Scan for the cell matching the given text and deliver its [x, y] coordinate at center. 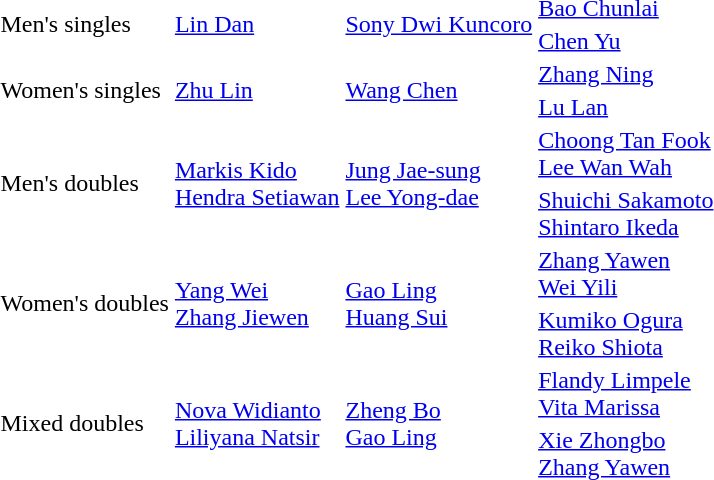
Wang Chen [439, 90]
Gao Ling Huang Sui [439, 304]
Markis Kido Hendra Setiawan [257, 184]
Jung Jae-sung Lee Yong-dae [439, 184]
Zhu Lin [257, 90]
Yang Wei Zhang Jiewen [257, 304]
